Identify which cell holds the provided text, then report its (x, y) central coordinate. 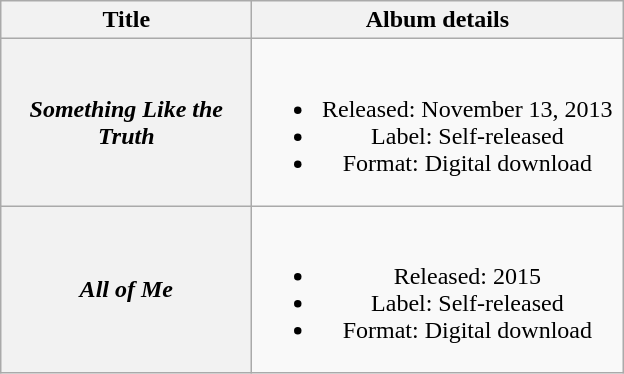
Released: November 13, 2013Label: Self-releasedFormat: Digital download (438, 122)
Something Like the Truth (126, 122)
Title (126, 20)
Released: 2015Label: Self-releasedFormat: Digital download (438, 290)
All of Me (126, 290)
Album details (438, 20)
